Scan for the cell matching the given text and deliver its (x, y) coordinate at center. 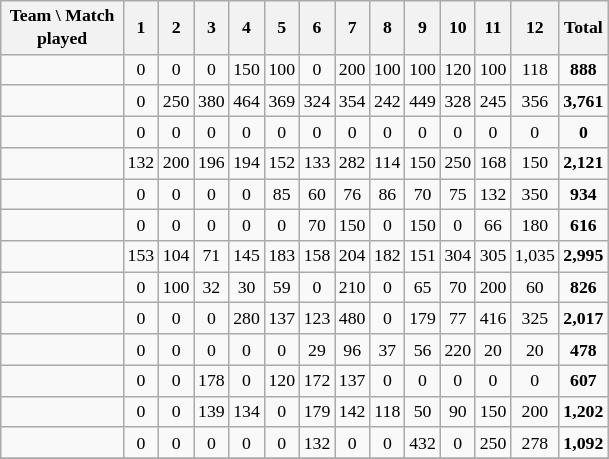
324 (316, 100)
90 (458, 412)
245 (492, 100)
153 (140, 256)
139 (212, 412)
30 (246, 288)
9 (422, 28)
104 (176, 256)
4 (246, 28)
172 (316, 380)
210 (352, 288)
168 (492, 162)
6 (316, 28)
2,995 (584, 256)
180 (536, 226)
826 (584, 288)
158 (316, 256)
350 (536, 194)
3 (212, 28)
2,121 (584, 162)
478 (584, 350)
354 (352, 100)
77 (458, 318)
369 (282, 100)
449 (422, 100)
380 (212, 100)
607 (584, 380)
242 (388, 100)
37 (388, 350)
114 (388, 162)
204 (352, 256)
888 (584, 70)
66 (492, 226)
5 (282, 28)
1,035 (536, 256)
65 (422, 288)
Team \ Match played (62, 28)
96 (352, 350)
464 (246, 100)
934 (584, 194)
12 (536, 28)
1 (140, 28)
325 (536, 318)
145 (246, 256)
194 (246, 162)
2,017 (584, 318)
480 (352, 318)
278 (536, 442)
305 (492, 256)
280 (246, 318)
1,202 (584, 412)
29 (316, 350)
123 (316, 318)
7 (352, 28)
432 (422, 442)
328 (458, 100)
8 (388, 28)
196 (212, 162)
56 (422, 350)
32 (212, 288)
220 (458, 350)
75 (458, 194)
616 (584, 226)
59 (282, 288)
133 (316, 162)
11 (492, 28)
282 (352, 162)
2 (176, 28)
85 (282, 194)
142 (352, 412)
178 (212, 380)
134 (246, 412)
1,092 (584, 442)
151 (422, 256)
152 (282, 162)
50 (422, 412)
182 (388, 256)
10 (458, 28)
71 (212, 256)
76 (352, 194)
183 (282, 256)
356 (536, 100)
416 (492, 318)
3,761 (584, 100)
Total (584, 28)
86 (388, 194)
304 (458, 256)
